Pinpoint the cell where the given text exists, returning its (X, Y) midpoint coordinate. 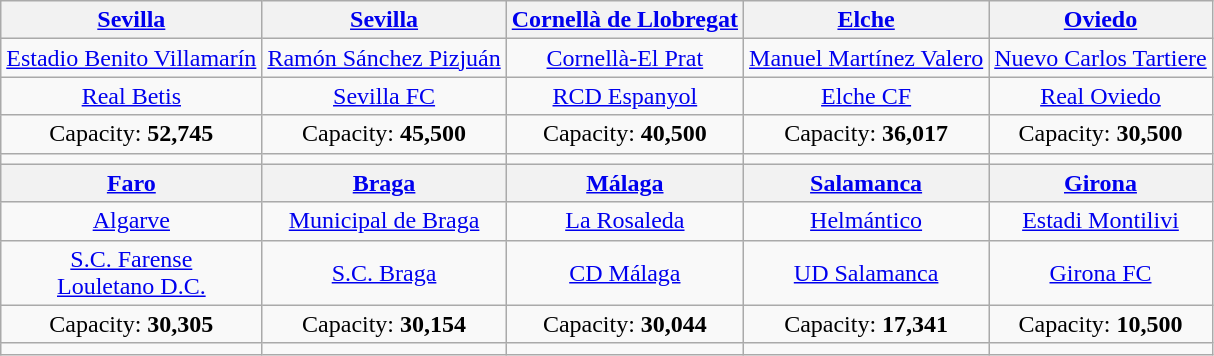
Girona (1101, 183)
Málaga (624, 183)
La Rosaleda (624, 221)
CD Málaga (624, 272)
Nuevo Carlos Tartiere (1101, 58)
Capacity: 36,017 (866, 134)
Girona FC (1101, 272)
Ramón Sánchez Pizjuán (384, 58)
Oviedo (1101, 20)
Capacity: 30,500 (1101, 134)
Real Oviedo (1101, 96)
Capacity: 10,500 (1101, 324)
Sevilla FC (384, 96)
Manuel Martínez Valero (866, 58)
Capacity: 52,745 (132, 134)
Municipal de Braga (384, 221)
Helmántico (866, 221)
Capacity: 30,154 (384, 324)
Capacity: 40,500 (624, 134)
Estadio Benito Villamarín (132, 58)
Capacity: 30,305 (132, 324)
Braga (384, 183)
Cornellà de Llobregat (624, 20)
Elche (866, 20)
Capacity: 17,341 (866, 324)
Algarve (132, 221)
Real Betis (132, 96)
Cornellà-El Prat (624, 58)
Capacity: 30,044 (624, 324)
S.C. Braga (384, 272)
Estadi Montilivi (1101, 221)
RCD Espanyol (624, 96)
Faro (132, 183)
Capacity: 45,500 (384, 134)
S.C. FarenseLouletano D.C. (132, 272)
Elche CF (866, 96)
UD Salamanca (866, 272)
Salamanca (866, 183)
